Return (x, y) of the center of cell containing provided text 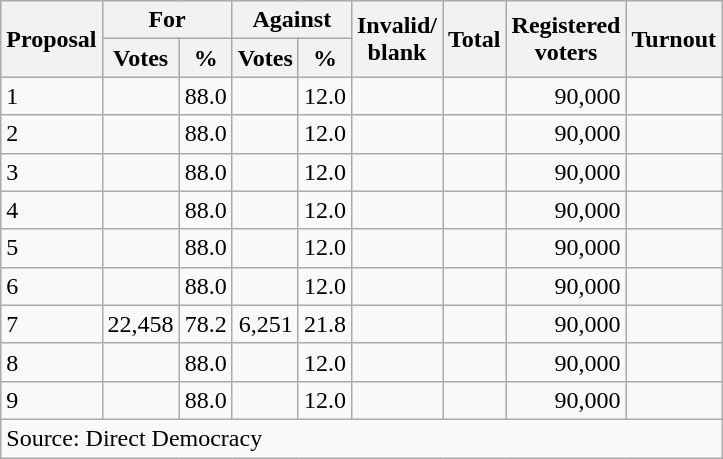
7 (52, 324)
1 (52, 96)
21.8 (324, 324)
9 (52, 400)
6,251 (265, 324)
Registeredvoters (566, 39)
For (167, 20)
3 (52, 172)
4 (52, 210)
22,458 (140, 324)
Source: Direct Democracy (362, 438)
Proposal (52, 39)
Turnout (674, 39)
6 (52, 286)
2 (52, 134)
78.2 (206, 324)
5 (52, 248)
Invalid/blank (396, 39)
Total (475, 39)
8 (52, 362)
Against (292, 20)
